Return the (x, y) coordinate for the center point of the cell that contains the specified text.  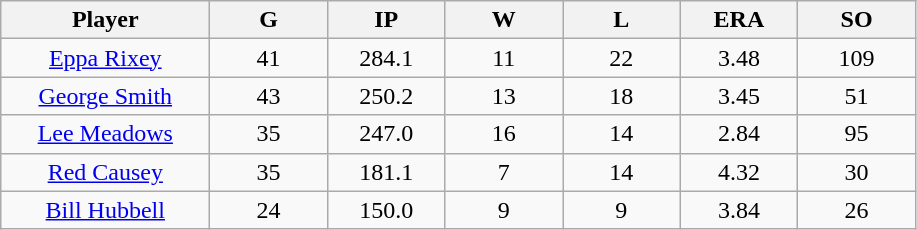
G (269, 20)
30 (857, 172)
4.32 (739, 172)
Lee Meadows (106, 134)
250.2 (386, 96)
3.84 (739, 210)
3.45 (739, 96)
247.0 (386, 134)
24 (269, 210)
22 (622, 58)
Player (106, 20)
W (504, 20)
18 (622, 96)
Red Causey (106, 172)
SO (857, 20)
13 (504, 96)
Bill Hubbell (106, 210)
150.0 (386, 210)
L (622, 20)
ERA (739, 20)
43 (269, 96)
IP (386, 20)
26 (857, 210)
95 (857, 134)
George Smith (106, 96)
41 (269, 58)
181.1 (386, 172)
16 (504, 134)
7 (504, 172)
2.84 (739, 134)
11 (504, 58)
51 (857, 96)
3.48 (739, 58)
109 (857, 58)
284.1 (386, 58)
Eppa Rixey (106, 58)
